Determine the (X, Y) coordinate at the center of the cell enclosing the given text.  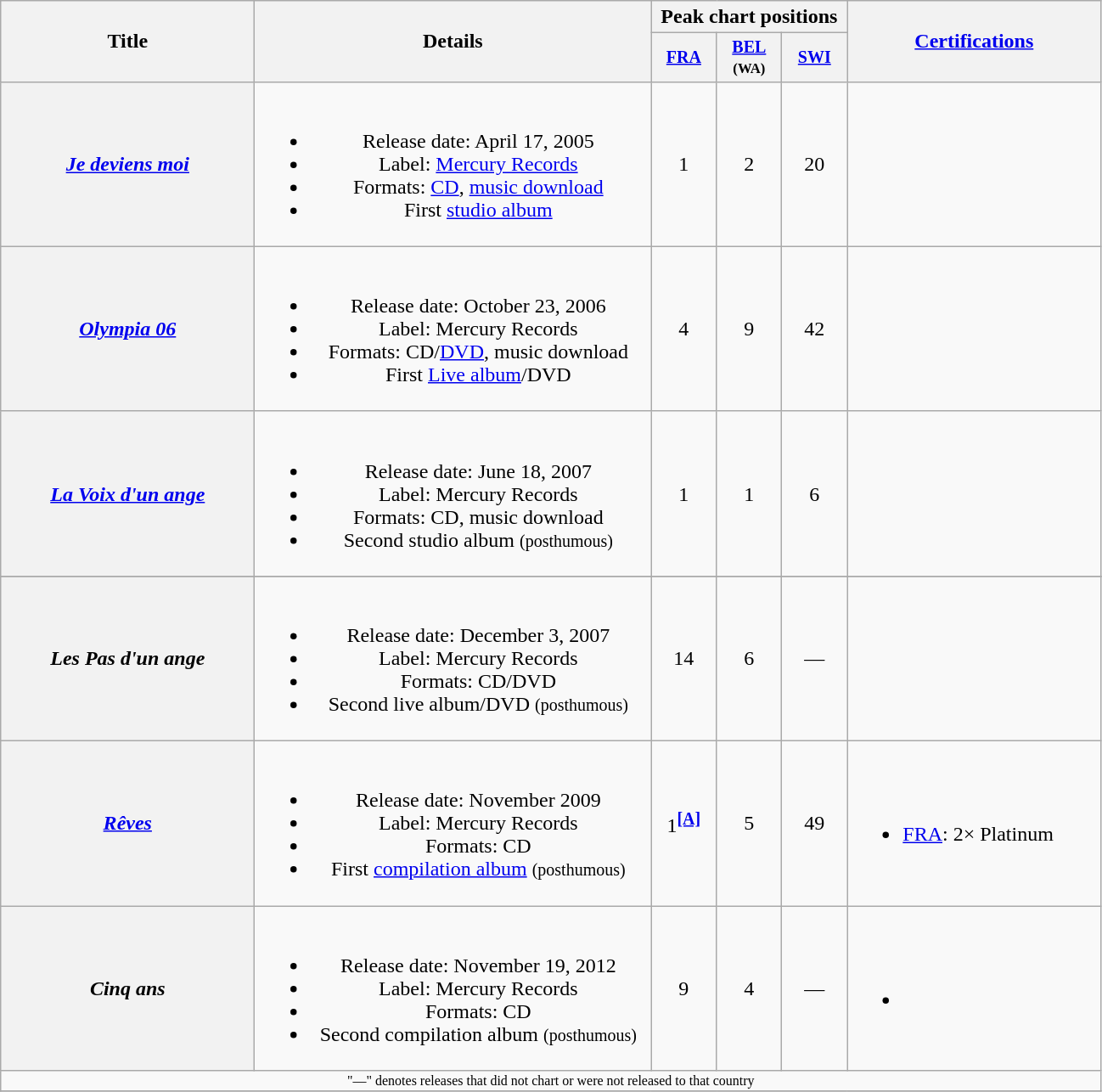
Release date: December 3, 2007Label: Mercury RecordsFormats: CD/DVDSecond live album/DVD (posthumous) (453, 658)
49 (815, 824)
Certifications (975, 42)
Peak chart positions (749, 17)
Rêves (127, 824)
SWI (815, 58)
La Voix d'un ange (127, 493)
1[A] (684, 824)
Release date: April 17, 2005Label: Mercury RecordsFormats: CD, music downloadFirst studio album (453, 164)
20 (815, 164)
FRA: 2× Platinum (975, 824)
Details (453, 42)
Release date: October 23, 2006Label: Mercury RecordsFormats: CD/DVD, music downloadFirst Live album/DVD (453, 329)
Je deviens moi (127, 164)
Release date: November 2009Label: Mercury RecordsFormats: CDFirst compilation album (posthumous) (453, 824)
BEL(WA) (749, 58)
Release date: November 19, 2012Label: Mercury RecordsFormats: CDSecond compilation album (posthumous) (453, 988)
5 (749, 824)
Cinq ans (127, 988)
Release date: June 18, 2007Label: Mercury RecordsFormats: CD, music downloadSecond studio album (posthumous) (453, 493)
14 (684, 658)
Les Pas d'un ange (127, 658)
"—" denotes releases that did not chart or were not released to that country (551, 1081)
42 (815, 329)
2 (749, 164)
Title (127, 42)
Olympia 06 (127, 329)
FRA (684, 58)
